Provide the [x, y] coordinate of the cell's center where the given text is located.  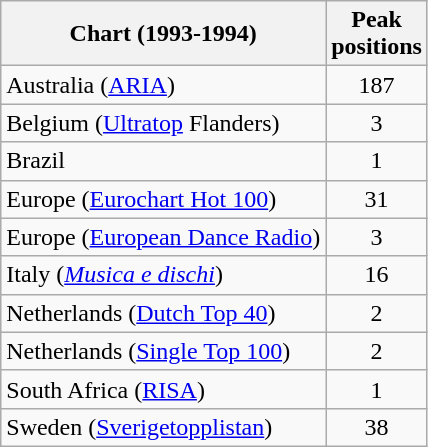
Belgium (Ultratop Flanders) [164, 123]
187 [377, 85]
Brazil [164, 161]
16 [377, 275]
Netherlands (Dutch Top 40) [164, 313]
Europe (Eurochart Hot 100) [164, 199]
South Africa (RISA) [164, 389]
31 [377, 199]
Australia (ARIA) [164, 85]
Chart (1993-1994) [164, 34]
38 [377, 427]
Italy (Musica e dischi) [164, 275]
Sweden (Sverigetopplistan) [164, 427]
Peakpositions [377, 34]
Europe (European Dance Radio) [164, 237]
Netherlands (Single Top 100) [164, 351]
